Determine the (x, y) coordinate at the center of the cell enclosing the given text.  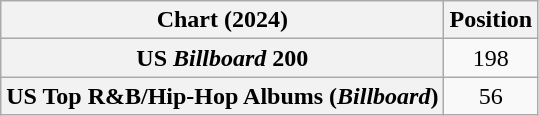
198 (491, 58)
56 (491, 96)
Chart (2024) (222, 20)
Position (491, 20)
US Top R&B/Hip-Hop Albums (Billboard) (222, 96)
US Billboard 200 (222, 58)
